Output the (X, Y) coordinate of the center of the cell containing the given text.  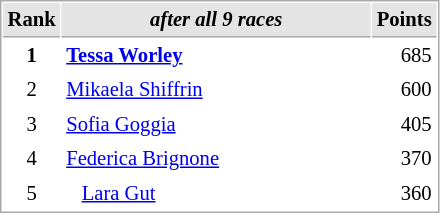
2 (32, 90)
3 (32, 124)
4 (32, 158)
Rank (32, 20)
Lara Gut (216, 194)
Mikaela Shiffrin (216, 90)
Sofia Goggia (216, 124)
5 (32, 194)
Federica Brignone (216, 158)
360 (404, 194)
1 (32, 56)
685 (404, 56)
Points (404, 20)
370 (404, 158)
after all 9 races (216, 20)
600 (404, 90)
405 (404, 124)
Tessa Worley (216, 56)
